Output the [X, Y] coordinate of the center of the cell containing the given text.  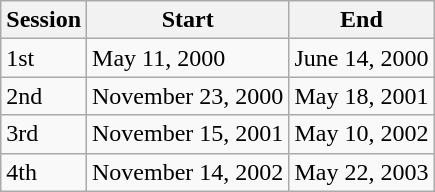
November 15, 2001 [188, 134]
Start [188, 20]
4th [44, 172]
Session [44, 20]
June 14, 2000 [362, 58]
May 11, 2000 [188, 58]
3rd [44, 134]
November 14, 2002 [188, 172]
May 18, 2001 [362, 96]
November 23, 2000 [188, 96]
1st [44, 58]
2nd [44, 96]
May 22, 2003 [362, 172]
End [362, 20]
May 10, 2002 [362, 134]
